Capture the cell that displays the provided text and extract its [X, Y] central coordinate. 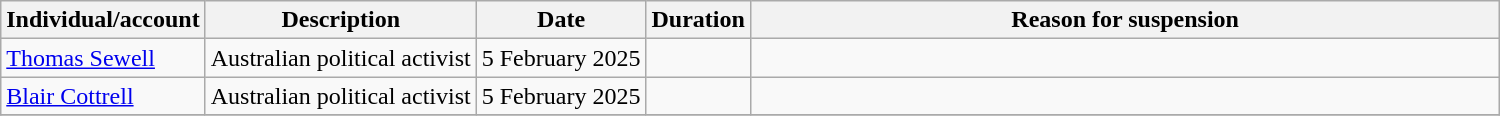
Thomas Sewell [103, 58]
Individual/account [103, 20]
Reason for suspension [1125, 20]
Description [340, 20]
Blair Cottrell [103, 96]
Duration [698, 20]
Date [561, 20]
